From the cell containing the given text, extract its center point as (X, Y) coordinate. 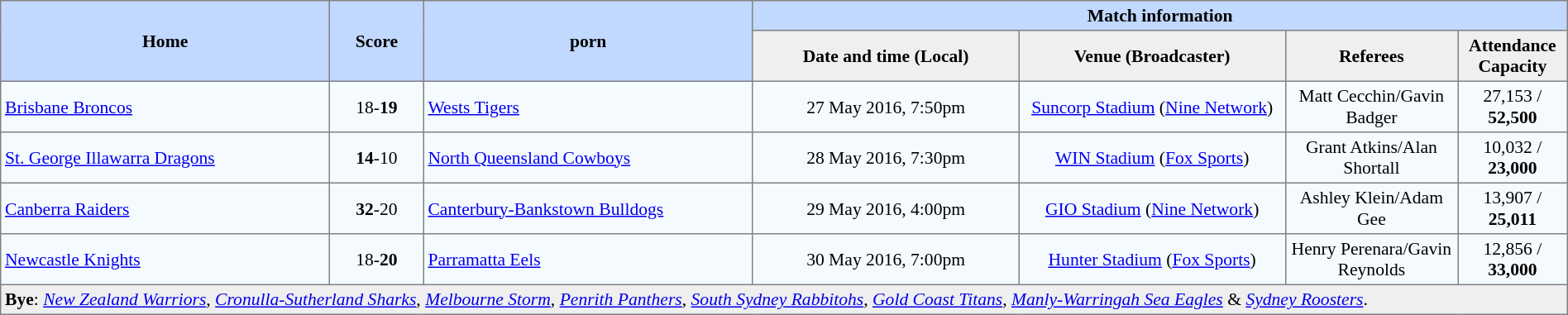
WIN Stadium (Fox Sports) (1152, 158)
12,856 / 33,000 (1513, 260)
Hunter Stadium (Fox Sports) (1152, 260)
29 May 2016, 4:00pm (886, 208)
14-10 (377, 158)
27,153 / 52,500 (1513, 107)
GIO Stadium (Nine Network) (1152, 208)
Grant Atkins/Alan Shortall (1371, 158)
27 May 2016, 7:50pm (886, 107)
St. George Illawarra Dragons (165, 158)
Home (165, 41)
13,907 / 25,011 (1513, 208)
Score (377, 41)
Matt Cecchin/Gavin Badger (1371, 107)
Venue (Broadcaster) (1152, 56)
Attendance Capacity (1513, 56)
Ashley Klein/Adam Gee (1371, 208)
Match information (1159, 16)
30 May 2016, 7:00pm (886, 260)
Date and time (Local) (886, 56)
18-20 (377, 260)
Wests Tigers (588, 107)
Brisbane Broncos (165, 107)
Parramatta Eels (588, 260)
Referees (1371, 56)
32-20 (377, 208)
Henry Perenara/Gavin Reynolds (1371, 260)
Suncorp Stadium (Nine Network) (1152, 107)
porn (588, 41)
18-19 (377, 107)
Newcastle Knights (165, 260)
28 May 2016, 7:30pm (886, 158)
Canberra Raiders (165, 208)
North Queensland Cowboys (588, 158)
Canterbury-Bankstown Bulldogs (588, 208)
10,032 / 23,000 (1513, 158)
